Provide the (X, Y) coordinate of the cell's center where the given text is located.  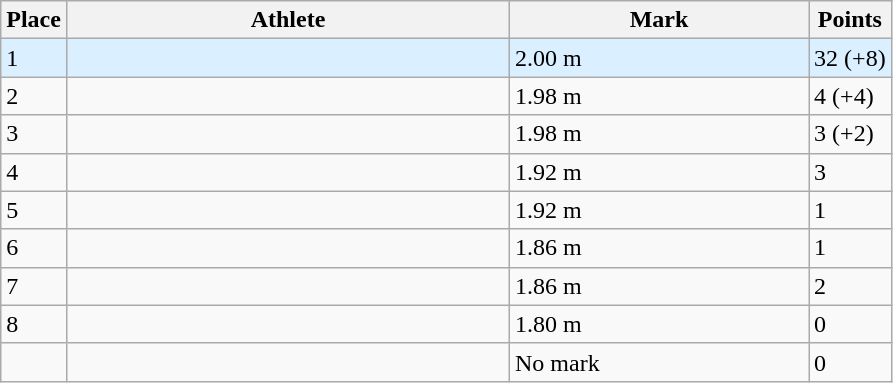
Mark (660, 20)
32 (+8) (850, 58)
5 (34, 210)
4 (34, 172)
4 (+4) (850, 96)
Place (34, 20)
2.00 m (660, 58)
6 (34, 248)
No mark (660, 362)
Points (850, 20)
3 (+2) (850, 134)
Athlete (288, 20)
7 (34, 286)
1.80 m (660, 324)
8 (34, 324)
